Return the [x, y] coordinate for the center point of the cell that contains the specified text.  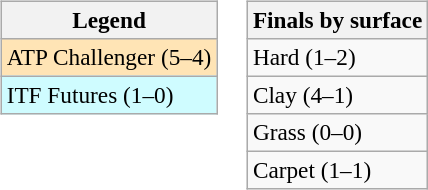
Legend [108, 20]
ATP Challenger (5–4) [108, 57]
Clay (4–1) [337, 95]
Carpet (1–1) [337, 171]
Finals by surface [337, 20]
ITF Futures (1–0) [108, 95]
Hard (1–2) [337, 57]
Grass (0–0) [337, 133]
